Identify which cell holds the provided text, then report its [x, y] central coordinate. 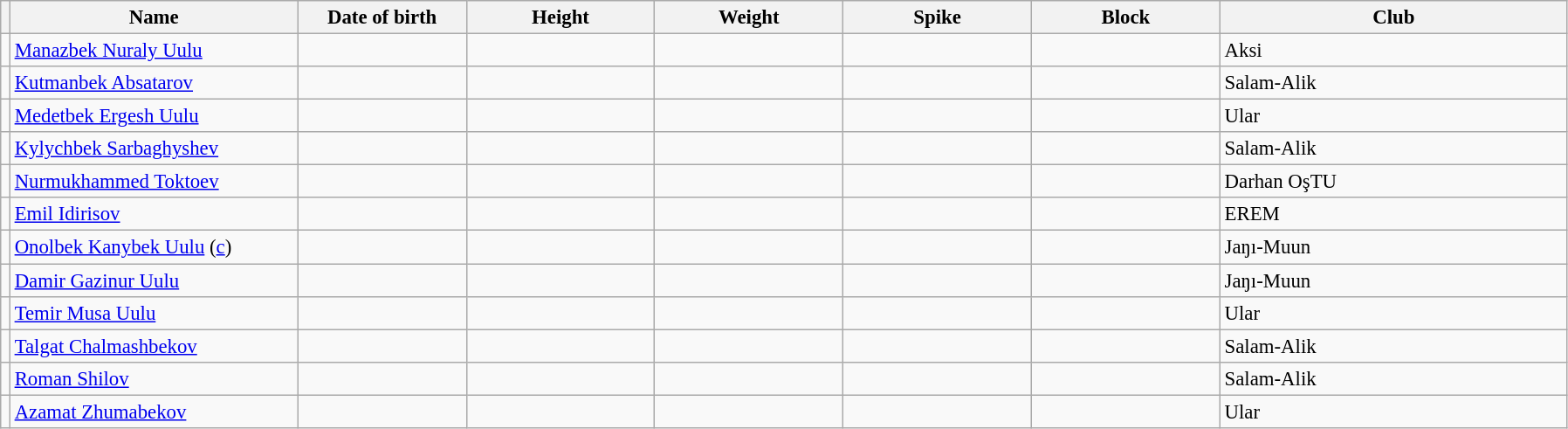
Manazbek Nuraly Uulu [154, 51]
Weight [749, 17]
Aksi [1393, 51]
Kutmanbek Absatarov [154, 83]
Temir Musa Uulu [154, 313]
EREM [1393, 214]
Nurmukhammed Toktoev [154, 182]
Medetbek Ergesh Uulu [154, 116]
Talgat Chalmashbekov [154, 346]
Kylychbek Sarbaghyshev [154, 149]
Damir Gazinur Uulu [154, 280]
Emil Idirisov [154, 214]
Block [1125, 17]
Spike [938, 17]
Date of birth [382, 17]
Roman Shilov [154, 378]
Onolbek Kanybek Uulu (c) [154, 247]
Club [1393, 17]
Azamat Zhumabekov [154, 412]
Darhan OşTU [1393, 182]
Name [154, 17]
Height [560, 17]
